Pinpoint the cell where the given text exists, returning its [X, Y] midpoint coordinate. 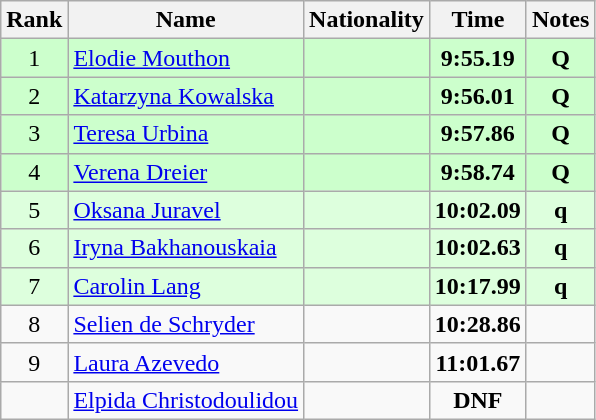
Katarzyna Kowalska [186, 96]
5 [34, 210]
Laura Azevedo [186, 362]
2 [34, 96]
Verena Dreier [186, 172]
9:57.86 [478, 134]
Nationality [367, 20]
10:02.63 [478, 248]
Selien de Schryder [186, 324]
9 [34, 362]
6 [34, 248]
Name [186, 20]
8 [34, 324]
4 [34, 172]
Rank [34, 20]
Carolin Lang [186, 286]
Oksana Juravel [186, 210]
10:28.86 [478, 324]
Elodie Mouthon [186, 58]
10:17.99 [478, 286]
1 [34, 58]
Iryna Bakhanouskaia [186, 248]
Elpida Christodoulidou [186, 400]
DNF [478, 400]
Teresa Urbina [186, 134]
9:55.19 [478, 58]
Time [478, 20]
7 [34, 286]
3 [34, 134]
11:01.67 [478, 362]
10:02.09 [478, 210]
Notes [560, 20]
9:56.01 [478, 96]
9:58.74 [478, 172]
